Extract the (X, Y) coordinate from the center of the cell holding the provided text.  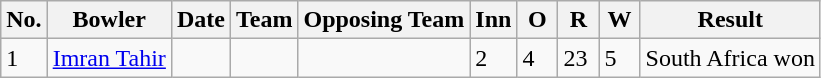
Opposing Team (384, 20)
23 (578, 58)
Result (730, 20)
R (578, 20)
South Africa won (730, 58)
4 (538, 58)
No. (24, 20)
1 (24, 58)
Inn (494, 20)
Bowler (109, 20)
2 (494, 58)
O (538, 20)
Team (264, 20)
5 (620, 58)
W (620, 20)
Imran Tahir (109, 58)
Date (200, 20)
